Locate the cell with the specified text and output its (X, Y) center coordinate. 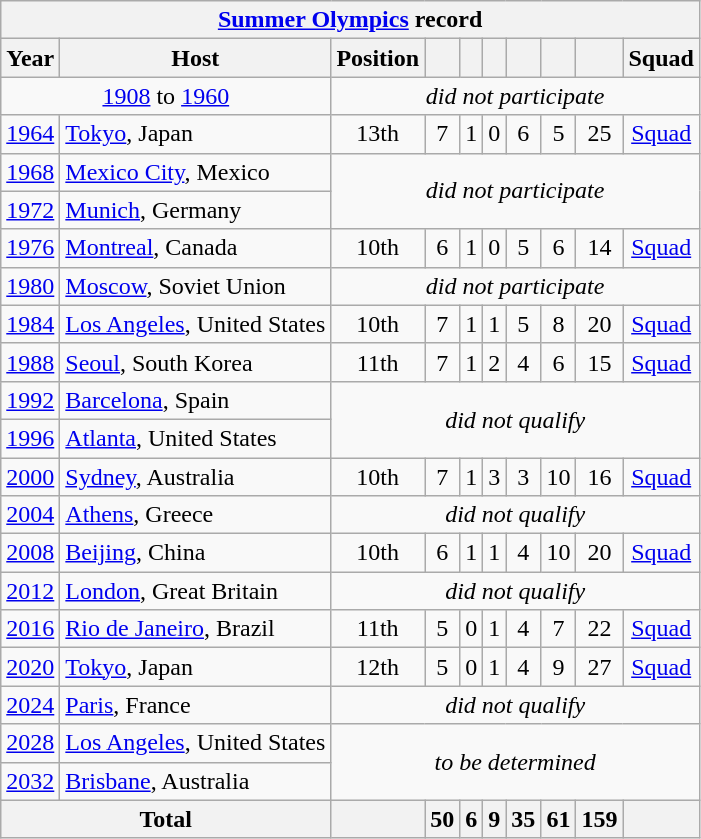
12th (378, 667)
Atlanta, United States (196, 438)
1964 (30, 134)
Montreal, Canada (196, 248)
2024 (30, 705)
Year (30, 58)
35 (524, 819)
2000 (30, 477)
25 (600, 134)
Munich, Germany (196, 210)
61 (558, 819)
Mexico City, Mexico (196, 172)
13th (378, 134)
Moscow, Soviet Union (196, 286)
2020 (30, 667)
2 (494, 362)
Sydney, Australia (196, 477)
Host (196, 58)
14 (600, 248)
1996 (30, 438)
Brisbane, Australia (196, 781)
to be determined (516, 762)
1976 (30, 248)
2016 (30, 629)
27 (600, 667)
Total (166, 819)
Paris, France (196, 705)
1984 (30, 324)
Barcelona, Spain (196, 400)
22 (600, 629)
1908 to 1960 (166, 96)
2032 (30, 781)
2012 (30, 591)
1968 (30, 172)
16 (600, 477)
London, Great Britain (196, 591)
Rio de Janeiro, Brazil (196, 629)
Beijing, China (196, 553)
1972 (30, 210)
Position (378, 58)
Seoul, South Korea (196, 362)
15 (600, 362)
50 (442, 819)
2004 (30, 515)
1980 (30, 286)
8 (558, 324)
Athens, Greece (196, 515)
159 (600, 819)
1992 (30, 400)
2028 (30, 743)
2008 (30, 553)
Summer Olympics record (350, 20)
1988 (30, 362)
